For the text-containing cell, return its midpoint in [X, Y] coordinate format. 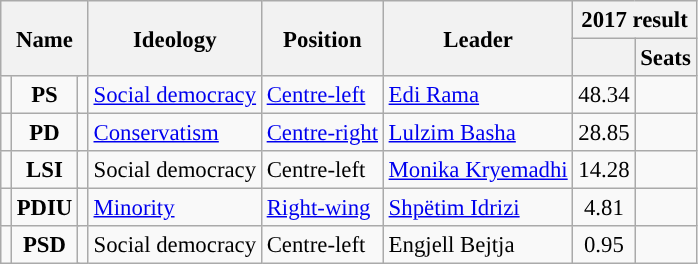
PDIU [44, 208]
LSI [44, 170]
PS [44, 95]
48.34 [604, 95]
PD [44, 133]
Conservatism [174, 133]
PSD [44, 245]
Centre-right [322, 133]
Edi Rama [478, 95]
0.95 [604, 245]
Monika Kryemadhi [478, 170]
Lulzim Basha [478, 133]
14.28 [604, 170]
Right-wing [322, 208]
28.85 [604, 133]
2017 result [634, 20]
Position [322, 38]
Ideology [174, 38]
Minority [174, 208]
Seats [666, 58]
Shpëtim Idrizi [478, 208]
Name [44, 38]
Leader [478, 38]
4.81 [604, 208]
Engjell Bejtja [478, 245]
